Scan for the cell matching the given text and deliver its [x, y] coordinate at center. 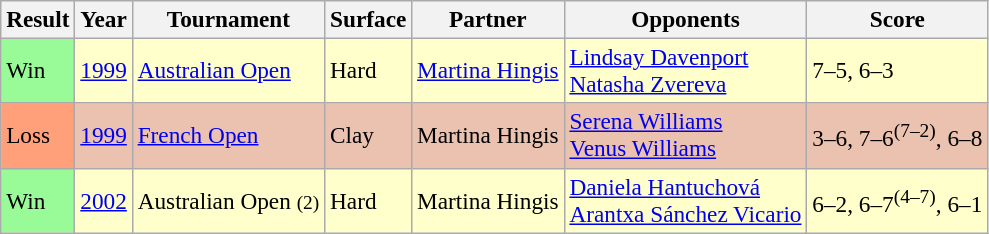
Clay [368, 136]
Australian Open (2) [228, 200]
Year [104, 19]
Serena Williams Venus Williams [686, 136]
6–2, 6–7(4–7), 6–1 [898, 200]
Opponents [686, 19]
Loss [38, 136]
French Open [228, 136]
Partner [488, 19]
Australian Open [228, 70]
Daniela Hantuchová Arantxa Sánchez Vicario [686, 200]
Lindsay Davenport Natasha Zvereva [686, 70]
2002 [104, 200]
3–6, 7–6(7–2), 6–8 [898, 136]
Score [898, 19]
Tournament [228, 19]
7–5, 6–3 [898, 70]
Result [38, 19]
Surface [368, 19]
